Pinpoint the cell where the given text exists, returning its (X, Y) midpoint coordinate. 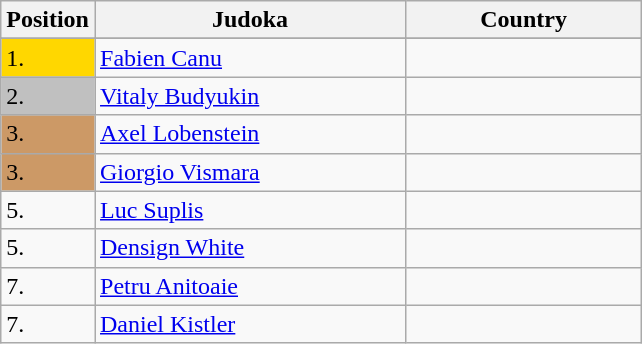
Daniel Kistler (250, 324)
Vitaly Budyukin (250, 96)
Axel Lobenstein (250, 134)
Fabien Canu (250, 58)
Densign White (250, 248)
Judoka (250, 20)
Giorgio Vismara (250, 172)
1. (48, 58)
Country (524, 20)
Position (48, 20)
2. (48, 96)
Luc Suplis (250, 210)
Petru Anitoaie (250, 286)
